Extract the (x, y) coordinate from the center of the cell holding the provided text.  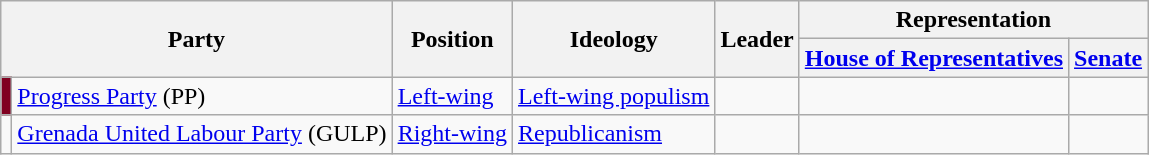
Leader (757, 39)
Right-wing (452, 134)
Senate (1108, 58)
Representation (973, 20)
Left-wing (452, 96)
Position (452, 39)
Progress Party (PP) (202, 96)
House of Representatives (934, 58)
Left-wing populism (614, 96)
Ideology (614, 39)
Republicanism (614, 134)
Party (196, 39)
Grenada United Labour Party (GULP) (202, 134)
